Find where the given text appears and provide that cell's center as [x, y] coordinate. 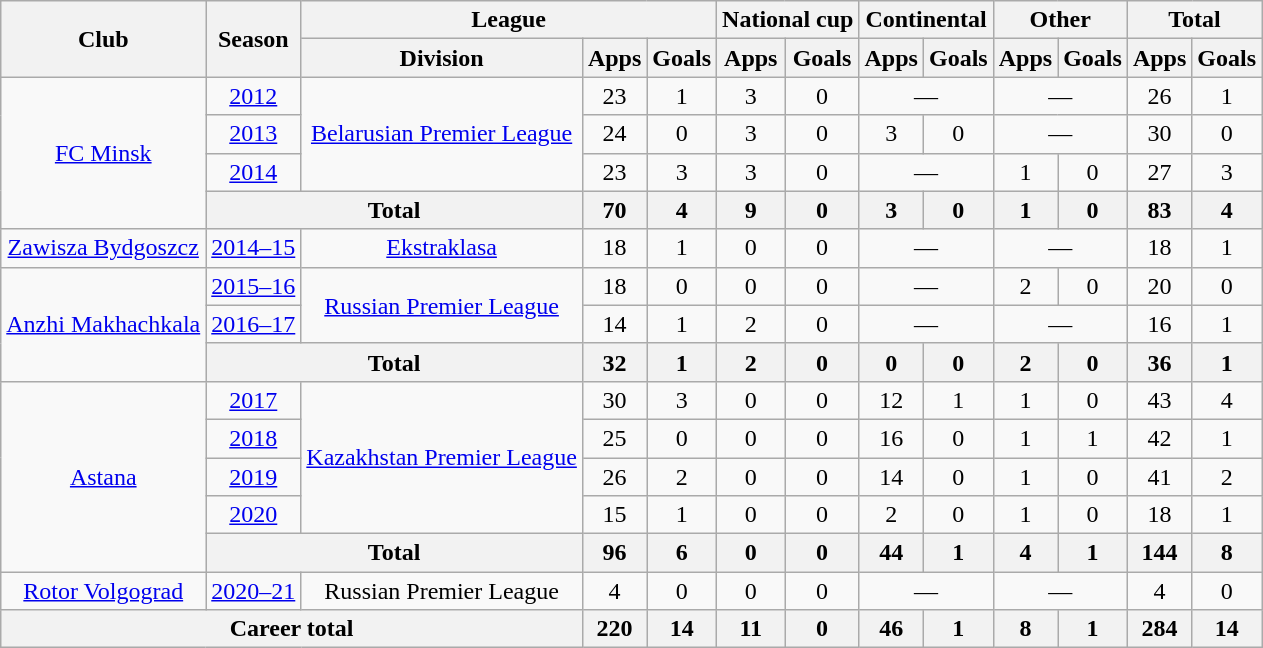
2020 [254, 515]
2014 [254, 172]
2017 [254, 400]
284 [1159, 629]
Belarusian Premier League [442, 134]
96 [614, 553]
Club [104, 39]
FC Minsk [104, 153]
2016–17 [254, 324]
Career total [292, 629]
2012 [254, 96]
6 [682, 553]
70 [614, 210]
2020–21 [254, 591]
11 [751, 629]
Season [254, 39]
Other [1060, 20]
41 [1159, 477]
43 [1159, 400]
36 [1159, 362]
2019 [254, 477]
Kazakhstan Premier League [442, 457]
2013 [254, 134]
12 [891, 400]
2018 [254, 438]
144 [1159, 553]
9 [751, 210]
42 [1159, 438]
Anzhi Makhachkala [104, 324]
Continental [926, 20]
83 [1159, 210]
24 [614, 134]
25 [614, 438]
Ekstraklasa [442, 248]
League [509, 20]
32 [614, 362]
44 [891, 553]
Astana [104, 476]
National cup [788, 20]
Division [442, 58]
46 [891, 629]
15 [614, 515]
2014–15 [254, 248]
27 [1159, 172]
2015–16 [254, 286]
20 [1159, 286]
Zawisza Bydgoszcz [104, 248]
220 [614, 629]
Rotor Volgograd [104, 591]
